Extract the (X, Y) coordinate from the center of the cell holding the provided text.  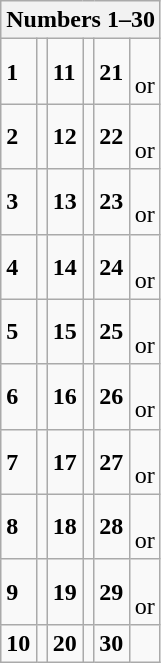
11 (64, 72)
8 (18, 526)
19 (64, 592)
26 (112, 396)
24 (112, 266)
29 (112, 592)
10 (18, 643)
1 (18, 72)
15 (64, 332)
25 (112, 332)
6 (18, 396)
16 (64, 396)
4 (18, 266)
21 (112, 72)
9 (18, 592)
5 (18, 332)
14 (64, 266)
2 (18, 136)
12 (64, 136)
3 (18, 202)
22 (112, 136)
27 (112, 462)
30 (112, 643)
18 (64, 526)
20 (64, 643)
28 (112, 526)
7 (18, 462)
13 (64, 202)
Numbers 1–30 (81, 20)
17 (64, 462)
23 (112, 202)
